Identify which cell holds the provided text, then report its (x, y) central coordinate. 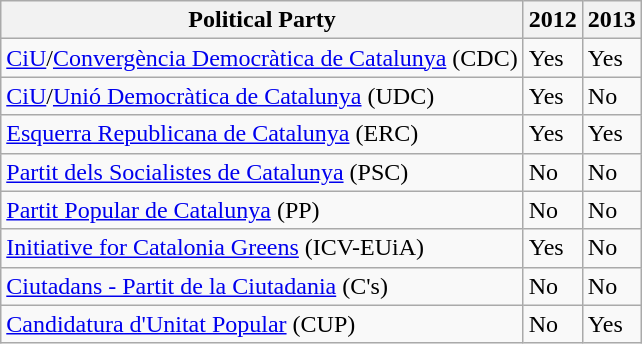
Esquerra Republicana de Catalunya (ERC) (262, 134)
Partit Popular de Catalunya (PP) (262, 210)
2013 (612, 20)
CiU/Convergència Democràtica de Catalunya (CDC) (262, 58)
Partit dels Socialistes de Catalunya (PSC) (262, 172)
Candidatura d'Unitat Popular (CUP) (262, 324)
Initiative for Catalonia Greens (ICV-EUiA) (262, 248)
2012 (552, 20)
CiU/Unió Democràtica de Catalunya (UDC) (262, 96)
Political Party (262, 20)
Ciutadans - Partit de la Ciutadania (C's) (262, 286)
